Detect which cell encompasses the target text, then output its (X, Y) center coordinate. 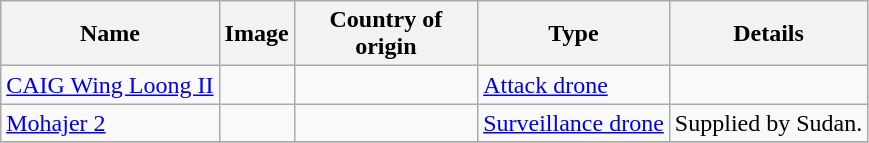
Supplied by Sudan. (768, 123)
Surveillance drone (574, 123)
Details (768, 34)
Attack drone (574, 85)
Image (256, 34)
CAIG Wing Loong II (110, 85)
Mohajer 2 (110, 123)
Country of origin (386, 34)
Type (574, 34)
Name (110, 34)
